Provide the [X, Y] coordinate of the cell's center where the given text is located.  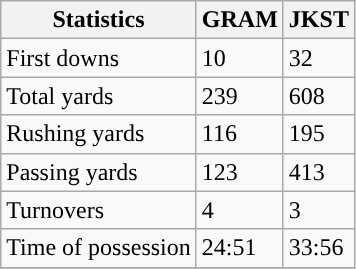
Rushing yards [99, 134]
33:56 [318, 248]
First downs [99, 58]
3 [318, 210]
GRAM [240, 20]
32 [318, 58]
Total yards [99, 96]
24:51 [240, 248]
123 [240, 172]
239 [240, 96]
Statistics [99, 20]
Time of possession [99, 248]
Passing yards [99, 172]
608 [318, 96]
JKST [318, 20]
413 [318, 172]
Turnovers [99, 210]
10 [240, 58]
4 [240, 210]
116 [240, 134]
195 [318, 134]
